Capture the cell that displays the provided text and extract its [X, Y] central coordinate. 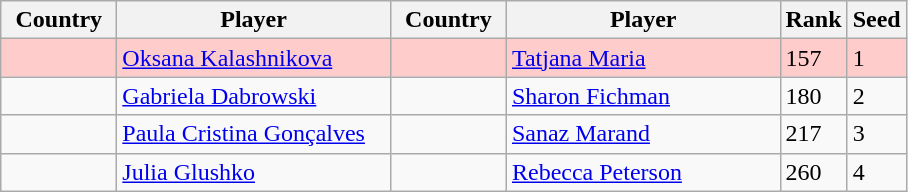
Paula Cristina Gonçalves [254, 134]
2 [876, 96]
Rank [814, 20]
Sanaz Marand [643, 134]
1 [876, 58]
217 [814, 134]
260 [814, 172]
Rebecca Peterson [643, 172]
Tatjana Maria [643, 58]
Sharon Fichman [643, 96]
Julia Glushko [254, 172]
157 [814, 58]
180 [814, 96]
3 [876, 134]
4 [876, 172]
Gabriela Dabrowski [254, 96]
Seed [876, 20]
Oksana Kalashnikova [254, 58]
